Find where the given text appears and provide that cell's center as [X, Y] coordinate. 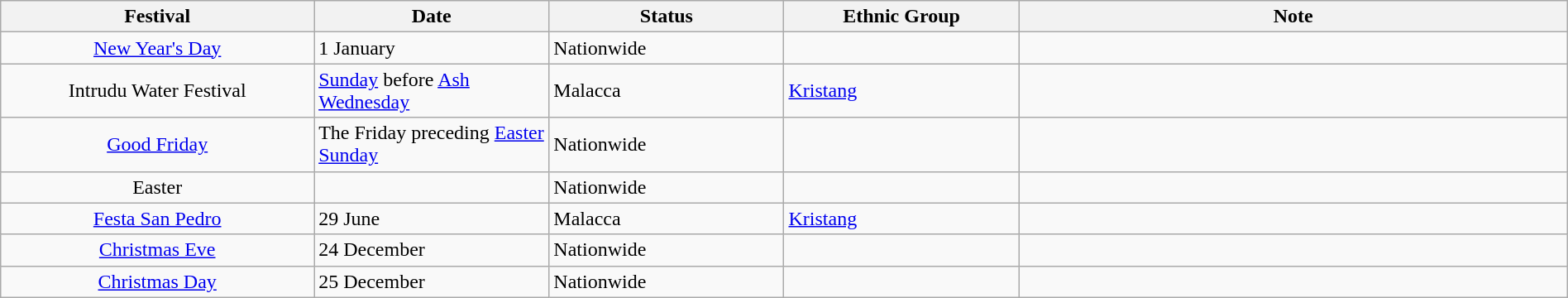
New Year's Day [157, 48]
Festival [157, 17]
Good Friday [157, 144]
Festa San Pedro [157, 219]
Note [1293, 17]
Christmas Eve [157, 250]
Status [667, 17]
29 June [432, 219]
Sunday before Ash Wednesday [432, 91]
1 January [432, 48]
Ethnic Group [901, 17]
25 December [432, 281]
Christmas Day [157, 281]
Intrudu Water Festival [157, 91]
24 December [432, 250]
Date [432, 17]
Easter [157, 187]
The Friday preceding Easter Sunday [432, 144]
